Search for the cell housing the specified text and yield its (X, Y) center coordinate. 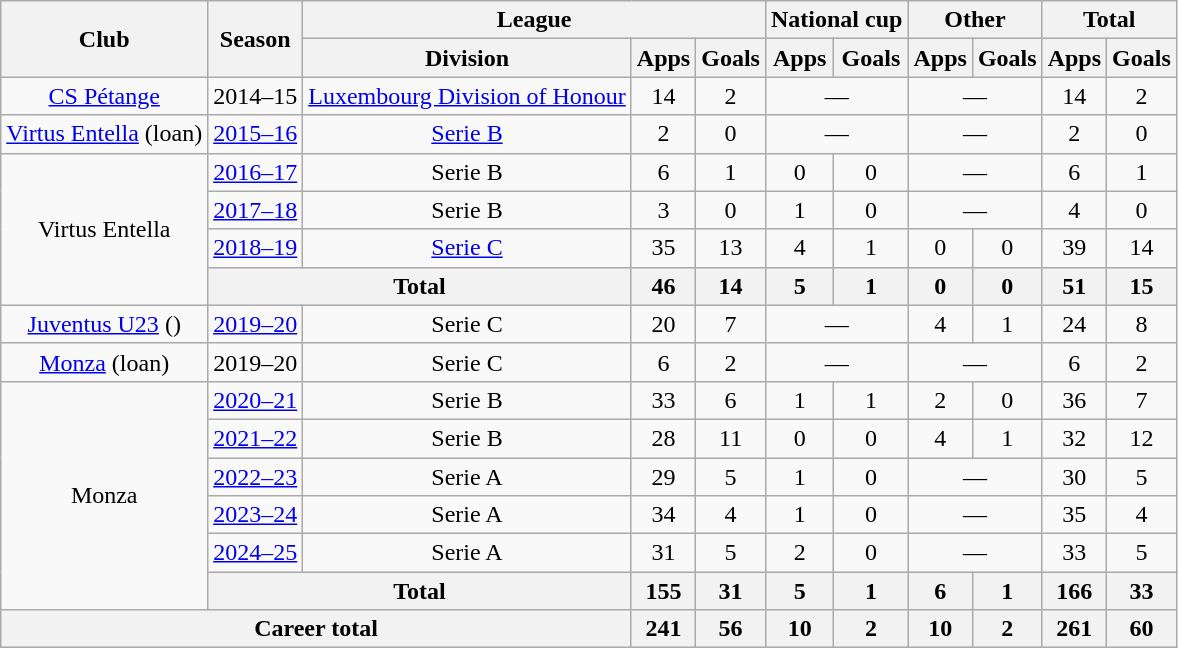
15 (1142, 286)
36 (1074, 400)
51 (1074, 286)
2023–24 (256, 515)
20 (663, 324)
8 (1142, 324)
2016–17 (256, 172)
Virtus Entella (104, 229)
CS Pétange (104, 96)
3 (663, 210)
56 (731, 629)
30 (1074, 477)
Juventus U23 () (104, 324)
2024–25 (256, 553)
Monza (loan) (104, 362)
2022–23 (256, 477)
28 (663, 438)
2018–19 (256, 248)
2015–16 (256, 134)
29 (663, 477)
Division (468, 58)
2020–21 (256, 400)
2014–15 (256, 96)
2021–22 (256, 438)
241 (663, 629)
155 (663, 591)
11 (731, 438)
Career total (316, 629)
Monza (104, 495)
166 (1074, 591)
Season (256, 39)
Club (104, 39)
12 (1142, 438)
2017–18 (256, 210)
League (534, 20)
32 (1074, 438)
261 (1074, 629)
Luxembourg Division of Honour (468, 96)
National cup (836, 20)
13 (731, 248)
34 (663, 515)
60 (1142, 629)
46 (663, 286)
24 (1074, 324)
Other (975, 20)
39 (1074, 248)
Virtus Entella (loan) (104, 134)
